Find where the given text appears and provide that cell's center as [X, Y] coordinate. 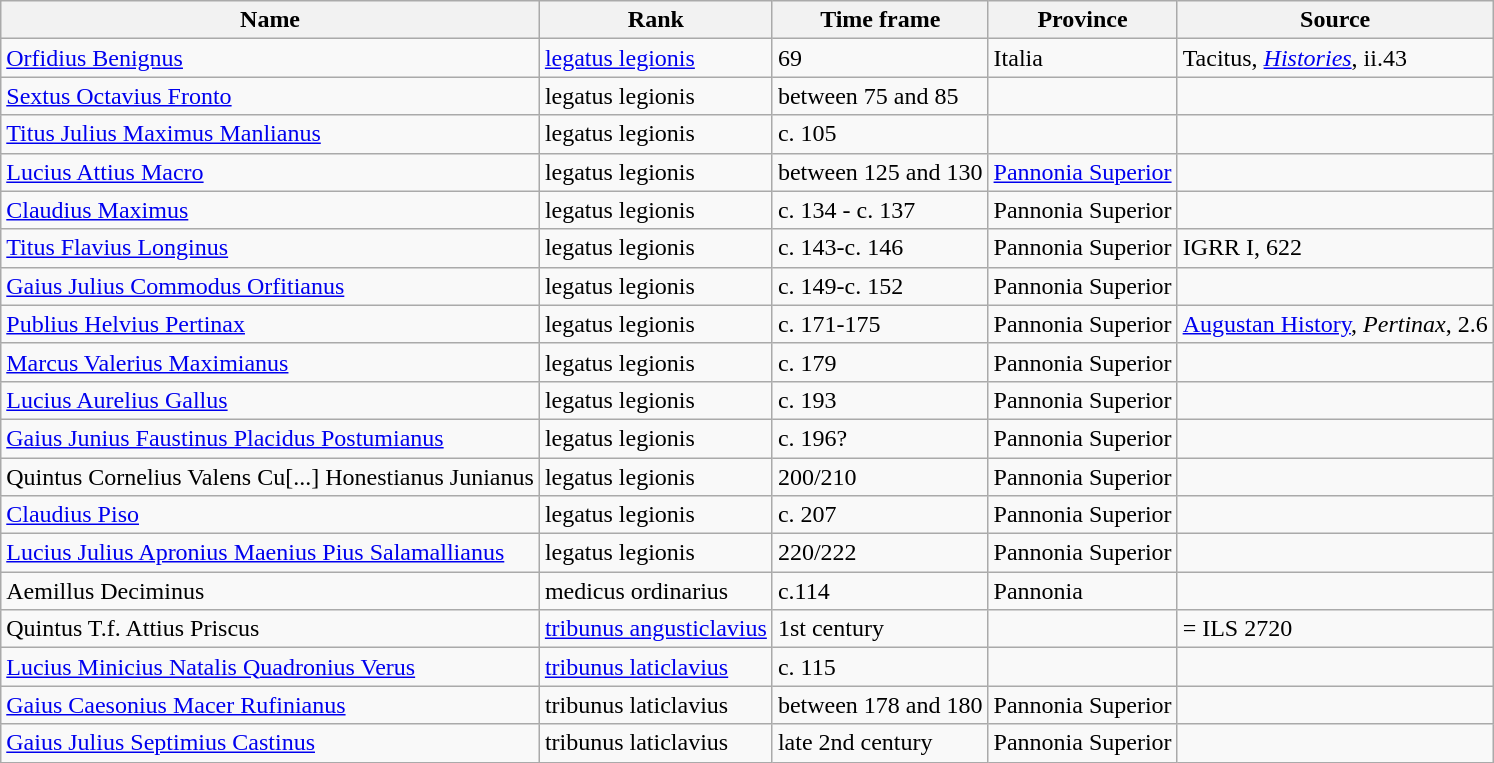
between 75 and 85 [880, 96]
Province [1082, 20]
Gaius Caesonius Macer Rufinianus [270, 705]
Titus Flavius Longinus [270, 248]
Gaius Junius Faustinus Placidus Postumianus [270, 438]
Rank [656, 20]
Gaius Julius Septimius Castinus [270, 743]
Lucius Julius Apronius Maenius Pius Salamallianus [270, 553]
c. 105 [880, 134]
tribunus angusticlavius [656, 629]
Italia [1082, 58]
Lucius Minicius Natalis Quadronius Verus [270, 667]
69 [880, 58]
Lucius Attius Macro [270, 172]
Titus Julius Maximus Manlianus [270, 134]
c. 207 [880, 515]
c. 193 [880, 400]
1st century [880, 629]
Aemillus Deciminus [270, 591]
Source [1335, 20]
Claudius Maximus [270, 210]
200/210 [880, 477]
c. 134 - c. 137 [880, 210]
Quintus Cornelius Valens Cu[...] Honestianus Junianus [270, 477]
220/222 [880, 553]
between 125 and 130 [880, 172]
c. 171-175 [880, 324]
Tacitus, Histories, ii.43 [1335, 58]
Time frame [880, 20]
c. 179 [880, 362]
Lucius Aurelius Gallus [270, 400]
Claudius Piso [270, 515]
between 178 and 180 [880, 705]
c. 149-c. 152 [880, 286]
Marcus Valerius Maximianus [270, 362]
Quintus T.f. Attius Priscus [270, 629]
Gaius Julius Commodus Orfitianus [270, 286]
= ILS 2720 [1335, 629]
c. 196? [880, 438]
Orfidius Benignus [270, 58]
IGRR I, 622 [1335, 248]
Name [270, 20]
c. 115 [880, 667]
Pannonia [1082, 591]
Publius Helvius Pertinax [270, 324]
Augustan History, Pertinax, 2.6 [1335, 324]
Sextus Octavius Fronto [270, 96]
late 2nd century [880, 743]
c.114 [880, 591]
c. 143-c. 146 [880, 248]
medicus ordinarius [656, 591]
